Capture the cell that displays the provided text and extract its [x, y] central coordinate. 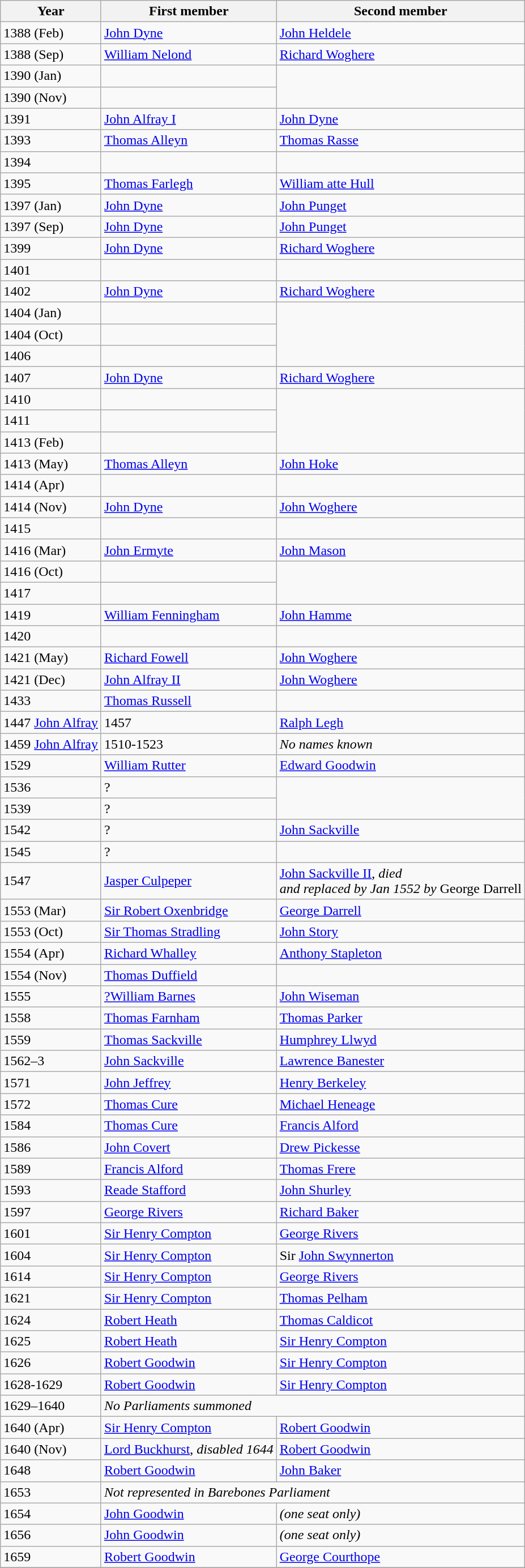
Thomas Farlegh [189, 183]
1562–3 [51, 1061]
1571 [51, 1083]
1648 [51, 1471]
Not represented in Barebones Parliament [313, 1492]
1433 [51, 701]
1407 [51, 378]
1404 (Oct) [51, 335]
1394 [51, 162]
1399 [51, 248]
1654 [51, 1514]
Thomas Pelham [400, 1298]
1416 (Oct) [51, 571]
1413 (May) [51, 464]
Anthony Stapleton [400, 953]
Thomas Russell [189, 701]
William Fenningham [189, 614]
1554 (Nov) [51, 975]
John Sackville II, died and replaced by Jan 1552 by George Darrell [400, 881]
Year [51, 11]
George Courthope [400, 1557]
John Hoke [400, 464]
No names known [400, 744]
1656 [51, 1535]
John Baker [400, 1471]
1404 (Jan) [51, 313]
Reade Stafford [189, 1190]
1421 (May) [51, 658]
1419 [51, 614]
Richard Baker [400, 1212]
1626 [51, 1363]
1572 [51, 1104]
1401 [51, 270]
1542 [51, 830]
1553 (Mar) [51, 910]
John Mason [400, 550]
1459 John Alfray [51, 744]
1406 [51, 356]
Sir John Swynnerton [400, 1255]
1640 (Apr) [51, 1428]
Richard Fowell [189, 658]
Thomas Duffield [189, 975]
1390 (Nov) [51, 97]
John Story [400, 932]
1402 [51, 292]
1625 [51, 1341]
1390 (Jan) [51, 76]
No Parliaments summoned [313, 1406]
William atte Hull [400, 183]
Second member [400, 11]
1414 (Apr) [51, 485]
Thomas Caldicot [400, 1320]
Thomas Rasse [400, 140]
1539 [51, 809]
1659 [51, 1557]
1421 (Dec) [51, 680]
1640 (Nov) [51, 1449]
1547 [51, 881]
1553 (Oct) [51, 932]
Thomas Parker [400, 1018]
1545 [51, 852]
1601 [51, 1233]
1554 (Apr) [51, 953]
1621 [51, 1298]
1447 John Alfray [51, 723]
1415 [51, 528]
Richard Whalley [189, 953]
1555 [51, 997]
1411 [51, 421]
John Alfray II [189, 680]
John Covert [189, 1147]
Lawrence Banester [400, 1061]
1413 (Feb) [51, 442]
Michael Heneage [400, 1104]
Thomas Frere [400, 1169]
Lord Buckhurst, disabled 1644 [189, 1449]
1457 [189, 723]
William Nelond [189, 54]
1410 [51, 399]
John Ermyte [189, 550]
William Rutter [189, 766]
1593 [51, 1190]
John Hamme [400, 614]
Jasper Culpeper [189, 881]
1604 [51, 1255]
1559 [51, 1040]
1510-1523 [189, 744]
1529 [51, 766]
Humphrey Llwyd [400, 1040]
1397 (Sep) [51, 227]
1653 [51, 1492]
1393 [51, 140]
Sir Thomas Stradling [189, 932]
1584 [51, 1126]
1420 [51, 636]
Thomas Sackville [189, 1040]
1388 (Feb) [51, 33]
1414 (Nov) [51, 507]
1536 [51, 787]
Henry Berkeley [400, 1083]
1417 [51, 593]
1388 (Sep) [51, 54]
Edward Goodwin [400, 766]
1391 [51, 119]
1558 [51, 1018]
1586 [51, 1147]
First member [189, 11]
1628-1629 [51, 1385]
Sir Robert Oxenbridge [189, 910]
John Wiseman [400, 997]
Drew Pickesse [400, 1147]
John Shurley [400, 1190]
1416 (Mar) [51, 550]
1589 [51, 1169]
1629–1640 [51, 1406]
1395 [51, 183]
1397 (Jan) [51, 205]
Thomas Farnham [189, 1018]
George Darrell [400, 910]
1624 [51, 1320]
?William Barnes [189, 997]
John Heldele [400, 33]
John Alfray I [189, 119]
1614 [51, 1276]
John Jeffrey [189, 1083]
1597 [51, 1212]
Ralph Legh [400, 723]
